Extract the (X, Y) coordinate from the center of the cell holding the provided text.  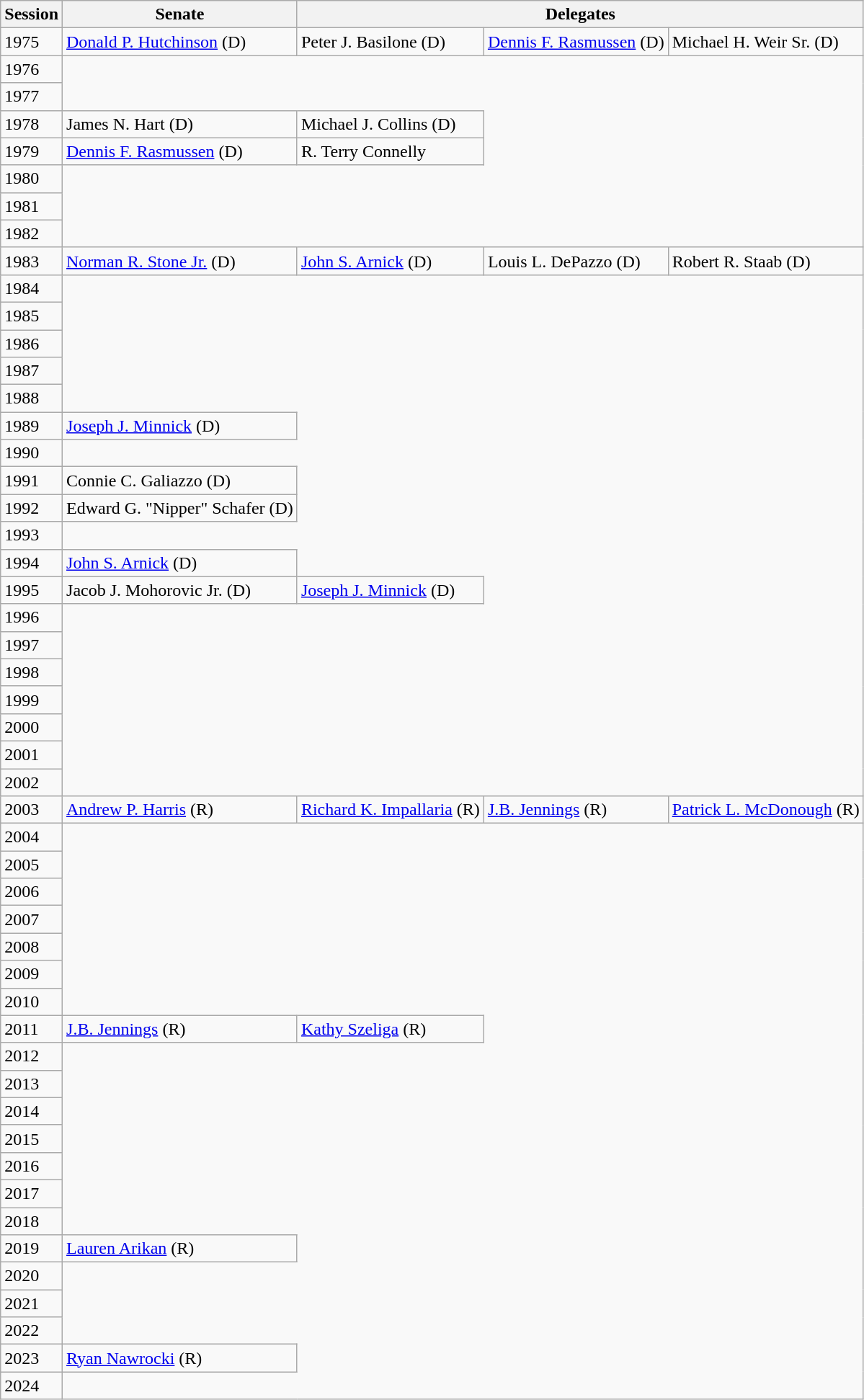
Louis L. DePazzo (D) (576, 261)
1982 (32, 233)
1975 (32, 42)
2013 (32, 1084)
1989 (32, 426)
1994 (32, 563)
2014 (32, 1111)
Peter J. Basilone (D) (391, 42)
2009 (32, 974)
2022 (32, 1331)
1998 (32, 672)
Lauren Arikan (R) (180, 1249)
Andrew P. Harris (R) (180, 810)
2021 (32, 1303)
1979 (32, 151)
2001 (32, 754)
Ryan Nawrocki (R) (180, 1358)
1987 (32, 371)
2020 (32, 1276)
2008 (32, 947)
2003 (32, 810)
Norman R. Stone Jr. (D) (180, 261)
2016 (32, 1166)
James N. Hart (D) (180, 124)
Donald P. Hutchinson (D) (180, 42)
2018 (32, 1221)
1980 (32, 179)
1978 (32, 124)
2023 (32, 1358)
2010 (32, 1002)
Robert R. Staab (D) (765, 261)
1993 (32, 535)
Patrick L. McDonough (R) (765, 810)
1996 (32, 617)
Richard K. Impallaria (R) (391, 810)
1991 (32, 481)
1981 (32, 206)
Edward G. "Nipper" Schafer (D) (180, 508)
Michael H. Weir Sr. (D) (765, 42)
2004 (32, 837)
Senate (180, 14)
Connie C. Galiazzo (D) (180, 481)
1983 (32, 261)
2006 (32, 892)
2012 (32, 1056)
Jacob J. Mohorovic Jr. (D) (180, 590)
2011 (32, 1029)
2015 (32, 1138)
1992 (32, 508)
1990 (32, 453)
1999 (32, 700)
1988 (32, 398)
2017 (32, 1193)
Session (32, 14)
1995 (32, 590)
2024 (32, 1386)
2007 (32, 919)
2005 (32, 865)
Michael J. Collins (D) (391, 124)
2019 (32, 1249)
2000 (32, 727)
1976 (32, 69)
1984 (32, 288)
R. Terry Connelly (391, 151)
1977 (32, 97)
1985 (32, 316)
1997 (32, 645)
1986 (32, 344)
2002 (32, 782)
Kathy Szeliga (R) (391, 1029)
Delegates (580, 14)
